Return the (x, y) coordinate for the center point of the cell that contains the specified text.  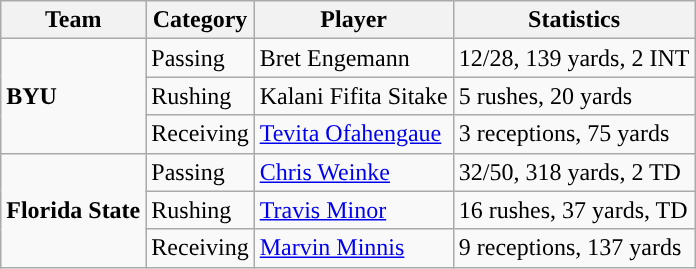
Bret Engemann (354, 58)
3 receptions, 75 yards (574, 134)
Travis Minor (354, 210)
16 rushes, 37 yards, TD (574, 210)
32/50, 318 yards, 2 TD (574, 172)
Florida State (74, 210)
Category (200, 20)
5 rushes, 20 yards (574, 96)
BYU (74, 96)
Marvin Minnis (354, 248)
Kalani Fifita Sitake (354, 96)
Tevita Ofahengaue (354, 134)
Statistics (574, 20)
9 receptions, 137 yards (574, 248)
Chris Weinke (354, 172)
12/28, 139 yards, 2 INT (574, 58)
Team (74, 20)
Player (354, 20)
